For the text-containing cell, return its midpoint in (x, y) coordinate format. 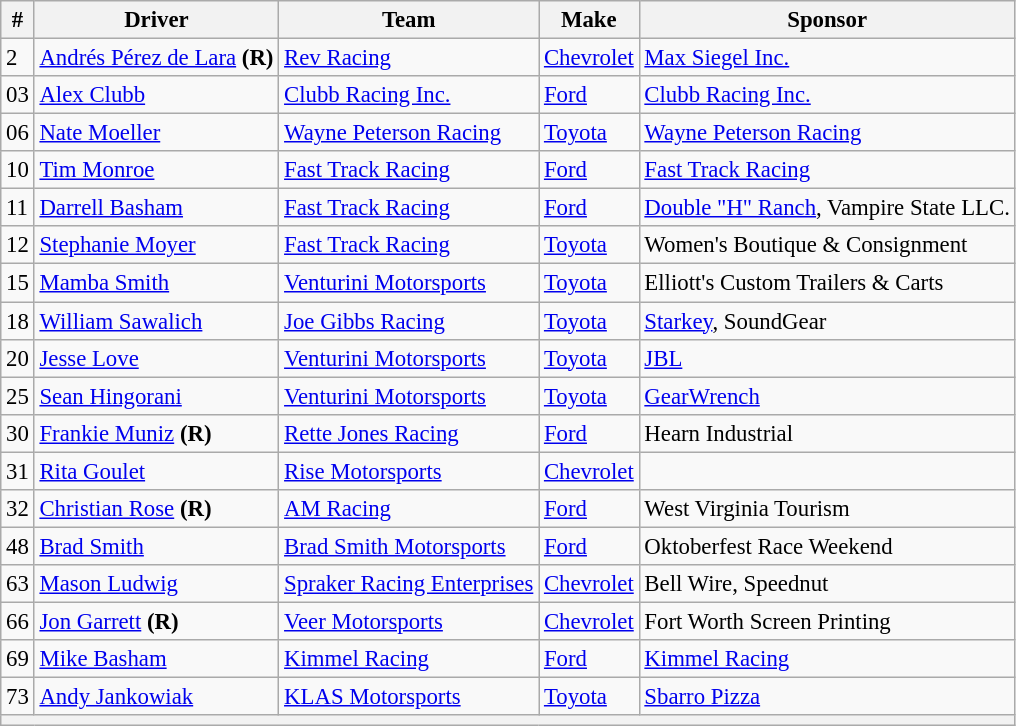
Veer Motorsports (409, 621)
# (18, 20)
Sean Hingorani (156, 396)
Rise Motorsports (409, 471)
03 (18, 95)
06 (18, 133)
KLAS Motorsports (409, 697)
Sponsor (827, 20)
Joe Gibbs Racing (409, 321)
30 (18, 433)
Rita Goulet (156, 471)
Christian Rose (R) (156, 509)
Jon Garrett (R) (156, 621)
12 (18, 245)
18 (18, 321)
Mike Basham (156, 659)
Darrell Basham (156, 208)
73 (18, 697)
Jesse Love (156, 358)
Driver (156, 20)
Max Siegel Inc. (827, 58)
66 (18, 621)
32 (18, 509)
Stephanie Moyer (156, 245)
GearWrench (827, 396)
Double "H" Ranch, Vampire State LLC. (827, 208)
Andrés Pérez de Lara (R) (156, 58)
Spraker Racing Enterprises (409, 584)
William Sawalich (156, 321)
Rette Jones Racing (409, 433)
JBL (827, 358)
15 (18, 283)
Rev Racing (409, 58)
63 (18, 584)
Hearn Industrial (827, 433)
AM Racing (409, 509)
48 (18, 546)
Brad Smith Motorsports (409, 546)
Sbarro Pizza (827, 697)
Mason Ludwig (156, 584)
2 (18, 58)
Fort Worth Screen Printing (827, 621)
25 (18, 396)
Elliott's Custom Trailers & Carts (827, 283)
West Virginia Tourism (827, 509)
Alex Clubb (156, 95)
Mamba Smith (156, 283)
Bell Wire, Speednut (827, 584)
31 (18, 471)
Tim Monroe (156, 170)
Oktoberfest Race Weekend (827, 546)
Nate Moeller (156, 133)
Make (589, 20)
20 (18, 358)
Starkey, SoundGear (827, 321)
11 (18, 208)
Brad Smith (156, 546)
Frankie Muniz (R) (156, 433)
10 (18, 170)
Women's Boutique & Consignment (827, 245)
Andy Jankowiak (156, 697)
Team (409, 20)
69 (18, 659)
